Return the (X, Y) coordinate for the center point of the cell that contains the specified text.  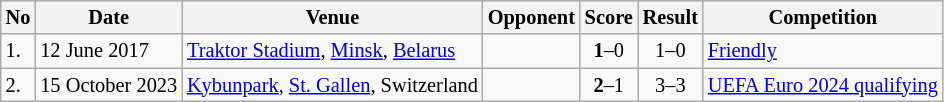
UEFA Euro 2024 qualifying (823, 85)
3–3 (670, 85)
Score (609, 17)
Result (670, 17)
12 June 2017 (108, 51)
2–1 (609, 85)
Venue (332, 17)
1. (18, 51)
Kybunpark, St. Gallen, Switzerland (332, 85)
Friendly (823, 51)
Date (108, 17)
Competition (823, 17)
Traktor Stadium, Minsk, Belarus (332, 51)
No (18, 17)
Opponent (532, 17)
2. (18, 85)
15 October 2023 (108, 85)
